Capture the cell that displays the provided text and extract its (x, y) central coordinate. 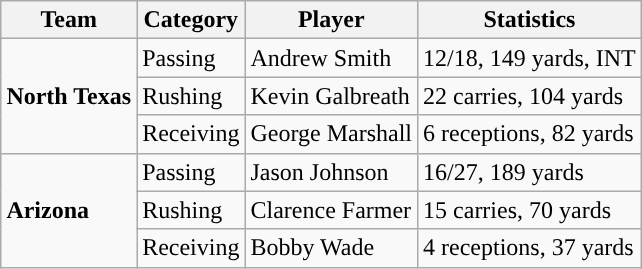
Clarence Farmer (332, 210)
Kevin Galbreath (332, 96)
Jason Johnson (332, 172)
Bobby Wade (332, 248)
4 receptions, 37 yards (530, 248)
George Marshall (332, 134)
North Texas (69, 96)
22 carries, 104 yards (530, 96)
Category (191, 20)
Team (69, 20)
16/27, 189 yards (530, 172)
15 carries, 70 yards (530, 210)
Arizona (69, 210)
Andrew Smith (332, 58)
12/18, 149 yards, INT (530, 58)
6 receptions, 82 yards (530, 134)
Player (332, 20)
Statistics (530, 20)
